Search for the cell housing the specified text and yield its (X, Y) center coordinate. 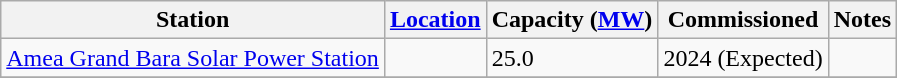
25.0 (572, 58)
Amea Grand Bara Solar Power Station (193, 58)
Capacity (MW) (572, 20)
Station (193, 20)
Commissioned (743, 20)
Notes (862, 20)
Location (435, 20)
2024 (Expected) (743, 58)
